Detect which cell encompasses the target text, then output its [x, y] center coordinate. 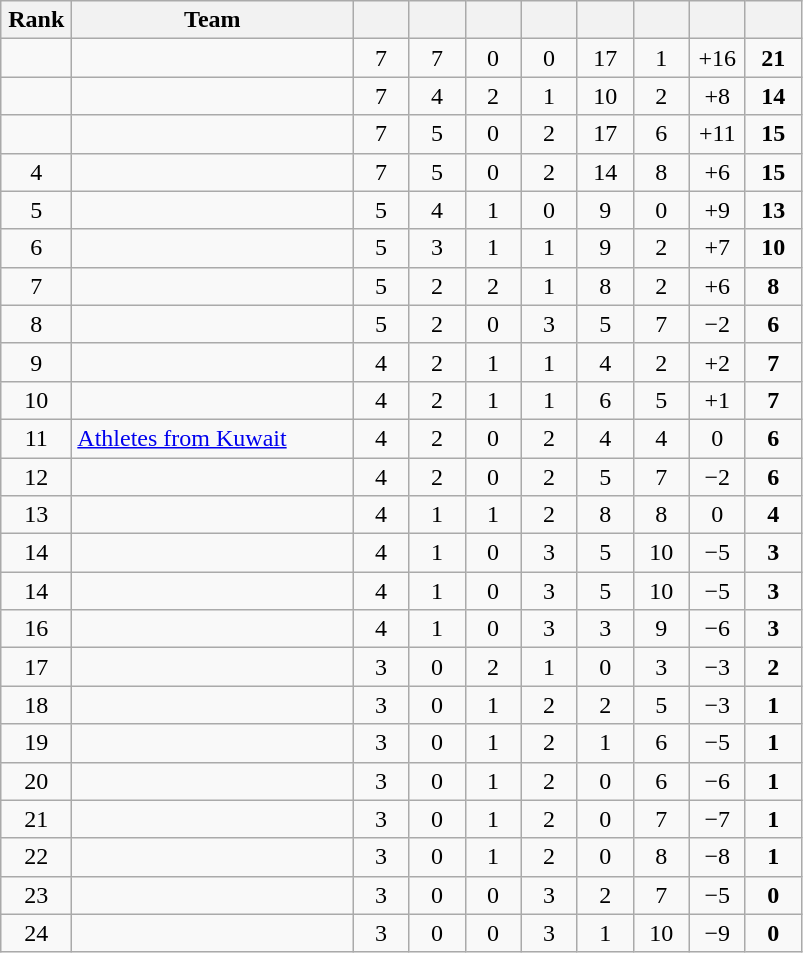
Athletes from Kuwait [212, 438]
20 [36, 781]
24 [36, 933]
19 [36, 743]
23 [36, 895]
+8 [717, 96]
11 [36, 438]
+2 [717, 362]
Rank [36, 20]
+9 [717, 210]
+1 [717, 400]
12 [36, 477]
−8 [717, 857]
22 [36, 857]
Team [212, 20]
+7 [717, 248]
+11 [717, 134]
18 [36, 705]
+16 [717, 58]
16 [36, 629]
−7 [717, 819]
−9 [717, 933]
